From the cell containing the given text, extract its center point as [X, Y] coordinate. 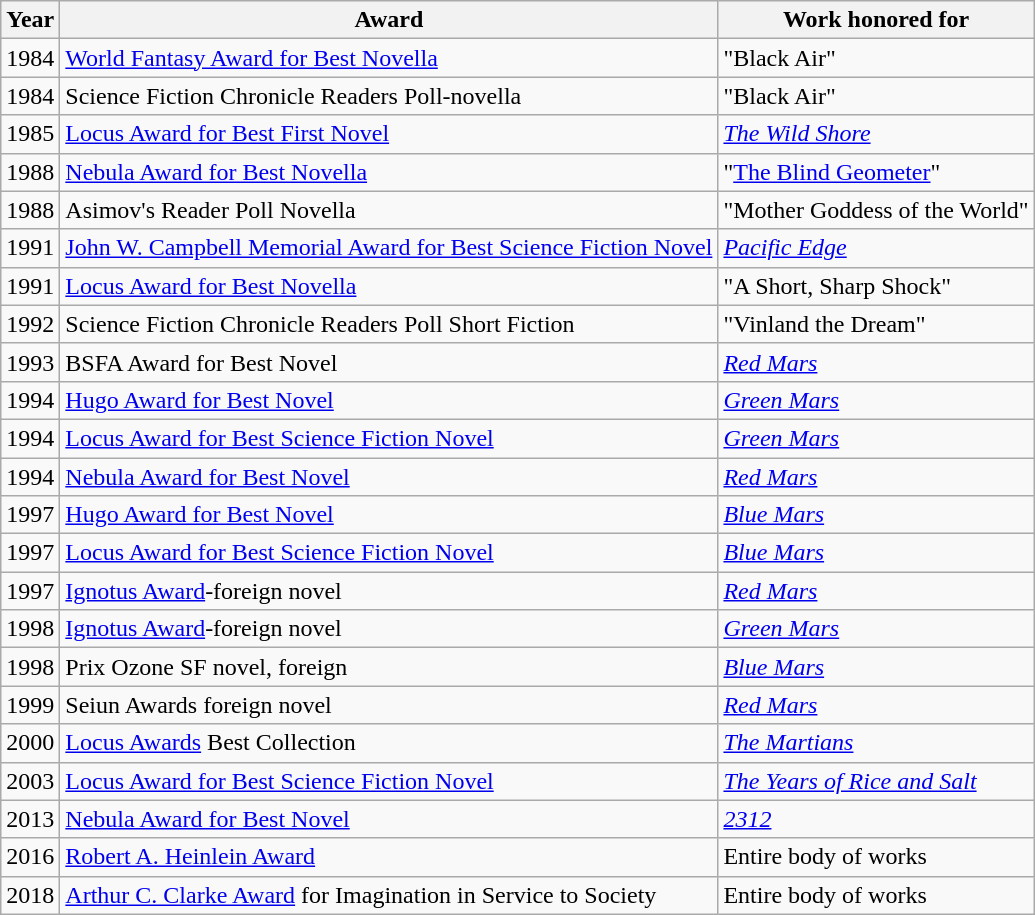
"A Short, Sharp Shock" [876, 286]
The Years of Rice and Salt [876, 781]
Year [30, 20]
Science Fiction Chronicle Readers Poll Short Fiction [389, 324]
"Vinland the Dream" [876, 324]
The Wild Shore [876, 134]
2003 [30, 781]
2018 [30, 895]
Locus Awards Best Collection [389, 743]
1992 [30, 324]
2013 [30, 819]
Nebula Award for Best Novella [389, 172]
Locus Award for Best Novella [389, 286]
Award [389, 20]
Asimov's Reader Poll Novella [389, 210]
1999 [30, 705]
The Martians [876, 743]
Science Fiction Chronicle Readers Poll-novella [389, 96]
BSFA Award for Best Novel [389, 362]
Pacific Edge [876, 248]
1993 [30, 362]
Prix Ozone SF novel, foreign [389, 667]
Work honored for [876, 20]
Robert A. Heinlein Award [389, 857]
"Mother Goddess of the World" [876, 210]
World Fantasy Award for Best Novella [389, 58]
Arthur C. Clarke Award for Imagination in Service to Society [389, 895]
2016 [30, 857]
1985 [30, 134]
John W. Campbell Memorial Award for Best Science Fiction Novel [389, 248]
Locus Award for Best First Novel [389, 134]
2312 [876, 819]
2000 [30, 743]
"The Blind Geometer" [876, 172]
Seiun Awards foreign novel [389, 705]
